Pinpoint the cell where the given text exists, returning its (x, y) midpoint coordinate. 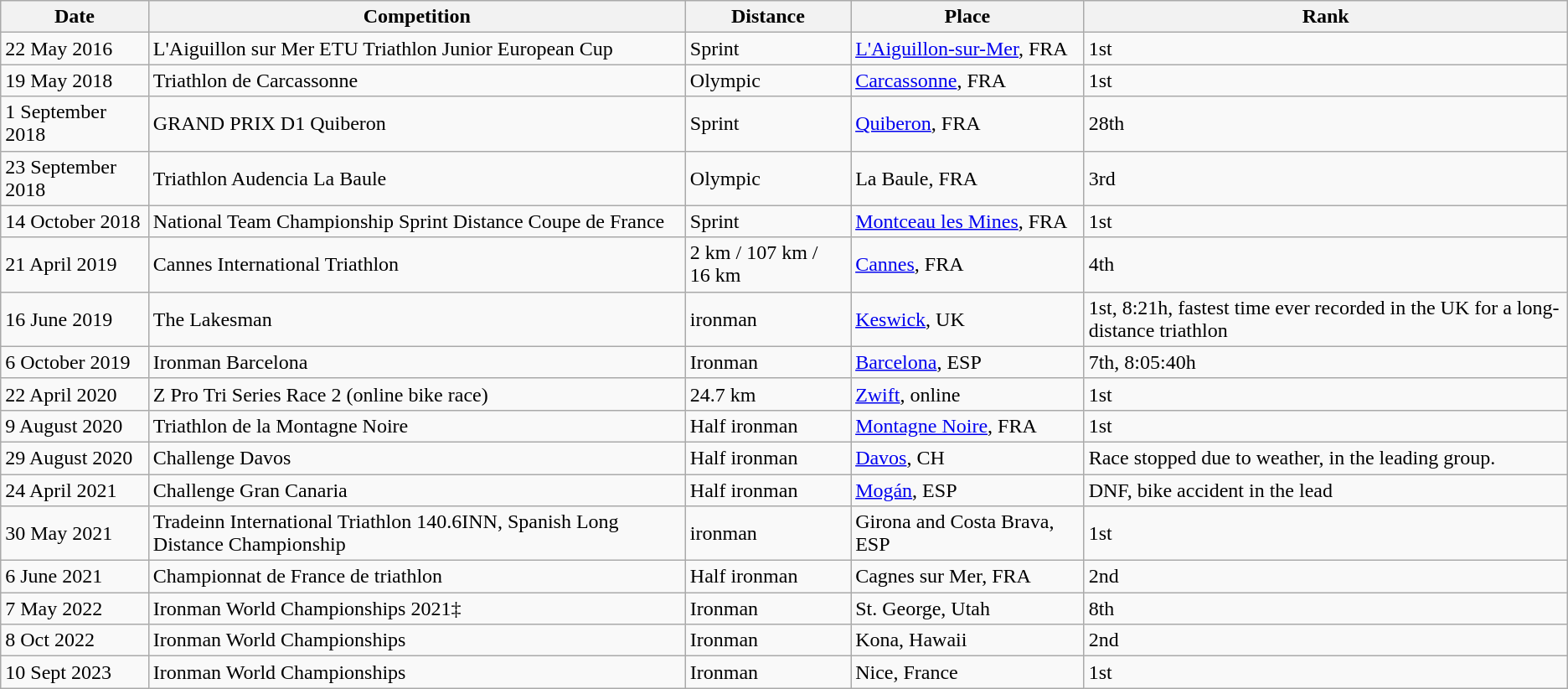
Montagne Noire, FRA (968, 426)
Place (968, 17)
8 Oct 2022 (75, 640)
24 April 2021 (75, 490)
1st, 8:21h, fastest time ever recorded in the UK for a long-distance triathlon (1325, 319)
Cannes International Triathlon (417, 265)
Quiberon, FRA (968, 124)
National Team Championship Sprint Distance Coupe de France (417, 221)
21 April 2019 (75, 265)
Date (75, 17)
23 September 2018 (75, 178)
Triathlon de la Montagne Noire (417, 426)
10 Sept 2023 (75, 672)
Challenge Gran Canaria (417, 490)
14 October 2018 (75, 221)
DNF, bike accident in the lead (1325, 490)
3rd (1325, 178)
24.7 km (767, 394)
Barcelona, ESP (968, 362)
8th (1325, 609)
Keswick, UK (968, 319)
Rank (1325, 17)
6 October 2019 (75, 362)
Challenge Davos (417, 458)
Kona, Hawaii (968, 640)
Triathlon de Carcassonne (417, 80)
Girona and Costa Brava, ESP (968, 533)
19 May 2018 (75, 80)
1 September 2018 (75, 124)
7th, 8:05:40h (1325, 362)
The Lakesman (417, 319)
L'Aiguillon sur Mer ETU Triathlon Junior European Cup (417, 49)
Zwift, online (968, 394)
29 August 2020 (75, 458)
Tradeinn International Triathlon 140.6INN, Spanish Long Distance Championship (417, 533)
Championnat de France de triathlon (417, 577)
7 May 2022 (75, 609)
6 June 2021 (75, 577)
Triathlon Audencia La Baule (417, 178)
4th (1325, 265)
Z Pro Tri Series Race 2 (online bike race) (417, 394)
2 km / 107 km / 16 km (767, 265)
Ironman Barcelona (417, 362)
Mogán, ESP (968, 490)
Distance (767, 17)
Ironman World Championships 2021‡ (417, 609)
16 June 2019 (75, 319)
Montceau les Mines, FRA (968, 221)
Race stopped due to weather, in the leading group. (1325, 458)
22 April 2020 (75, 394)
La Baule, FRA (968, 178)
Cagnes sur Mer, FRA (968, 577)
L'Aiguillon-sur-Mer, FRA (968, 49)
22 May 2016 (75, 49)
GRAND PRIX D1 Quiberon (417, 124)
9 August 2020 (75, 426)
St. George, Utah (968, 609)
28th (1325, 124)
Carcassonne, FRA (968, 80)
Davos, CH (968, 458)
30 May 2021 (75, 533)
Nice, France (968, 672)
Competition (417, 17)
Cannes, FRA (968, 265)
